Search for the cell housing the specified text and yield its [x, y] center coordinate. 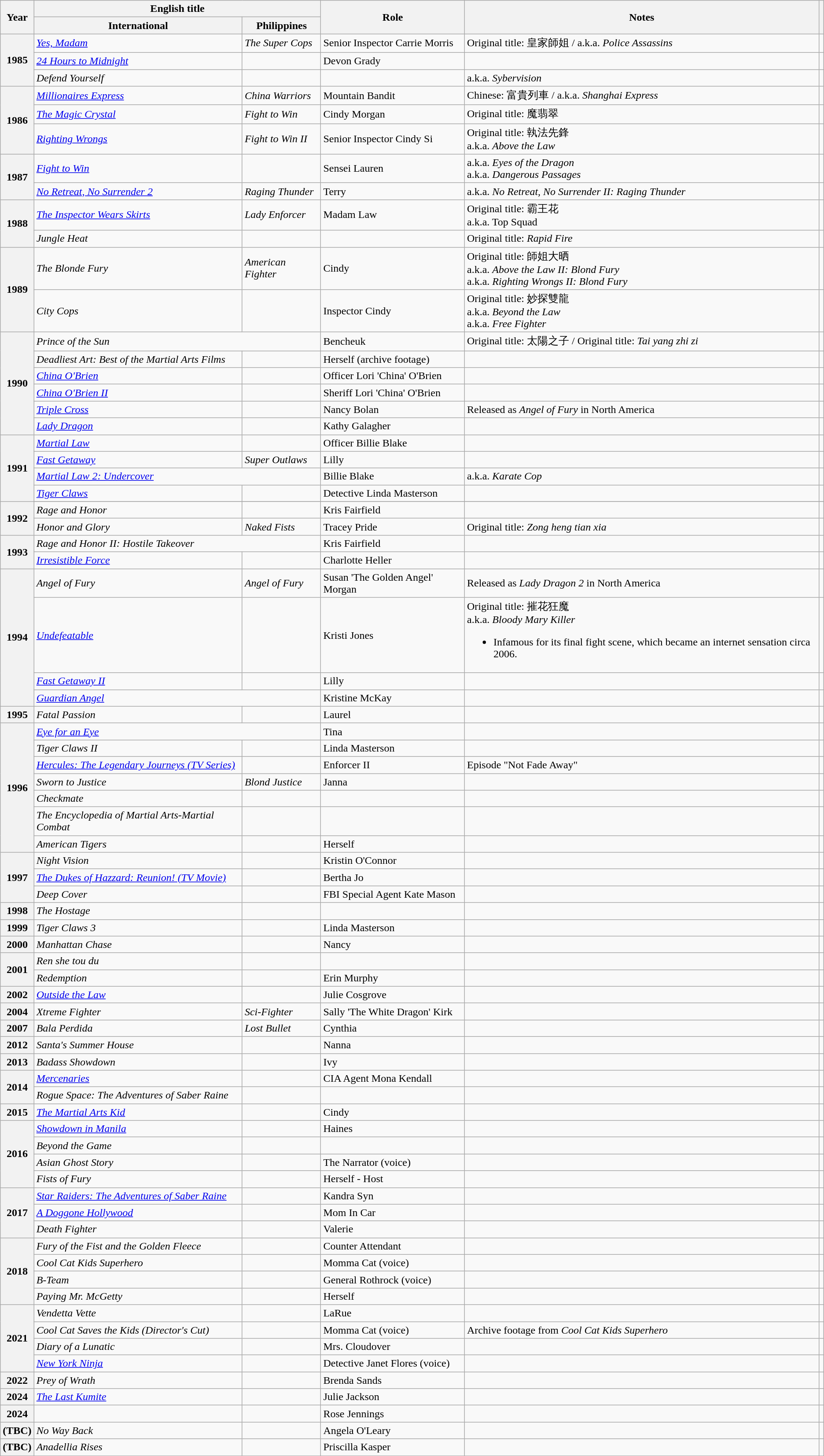
Triple Cross [138, 409]
Kristine McKay [393, 698]
Inspector Cindy [393, 311]
International [138, 26]
1988 [17, 223]
Janna [393, 781]
Officer Billie Blake [393, 443]
Undefeatable [138, 635]
China O'Brien [138, 376]
General Rothrock (voice) [393, 1279]
2021 [17, 1338]
Xtreme Fighter [138, 1011]
Deep Cover [138, 894]
The Super Cops [282, 43]
Tina [393, 731]
Mrs. Cloudover [393, 1347]
Original title: 魔翡翠 [642, 114]
Mom In Car [393, 1213]
The Inspector Wears Skirts [138, 215]
2015 [17, 1112]
Herself - Host [393, 1179]
Mountain Bandit [393, 96]
Cool Cat Kids Superhero [138, 1263]
Valerie [393, 1229]
Vendetta Vette [138, 1313]
1985 [17, 60]
2002 [17, 995]
Julie Jackson [393, 1397]
Role [393, 17]
Lost Bullet [282, 1028]
2014 [17, 1087]
City Cops [138, 311]
New York Ninja [138, 1364]
English title [177, 9]
B-Team [138, 1279]
Prey of Wrath [138, 1380]
1986 [17, 121]
2001 [17, 969]
Rage and Honor [138, 510]
Nancy [393, 944]
Bala Perdida [138, 1028]
a.k.a. No Retreat, No Surrender II: Raging Thunder [642, 191]
Manhattan Chase [138, 944]
Death Fighter [138, 1229]
Showdown in Manila [138, 1129]
Original title: 師姐大晒a.k.a. Above the Law II: Blond Furya.k.a. Righting Wrongs II: Blond Fury [642, 269]
Counter Attendant [393, 1246]
China Warriors [282, 96]
The Encyclopedia of Martial Arts-Martial Combat [138, 822]
No Way Back [138, 1430]
Released as Lady Dragon 2 in North America [642, 583]
Sally 'The White Dragon' Kirk [393, 1011]
No Retreat, No Surrender 2 [138, 191]
Hercules: The Legendary Journeys (TV Series) [138, 765]
Outside the Law [138, 995]
Chinese: 富貴列車 / a.k.a. Shanghai Express [642, 96]
a.k.a. Sybervision [642, 78]
Redemption [138, 978]
Martial Law 2: Undercover [177, 476]
American Tigers [138, 844]
Star Raiders: The Adventures of Saber Raine [138, 1196]
The Blonde Fury [138, 269]
LaRue [393, 1313]
Enforcer II [393, 765]
Mercenaries [138, 1079]
Anadellia Rises [138, 1447]
Original title: Rapid Fire [642, 239]
Released as Angel of Fury in North America [642, 409]
2016 [17, 1154]
Officer Lori 'China' O'Brien [393, 376]
Defend Yourself [138, 78]
Fury of the Fist and the Golden Fleece [138, 1246]
The Martial Arts Kid [138, 1112]
Righting Wrongs [138, 139]
2012 [17, 1045]
Bencheuk [393, 342]
Beyond the Game [138, 1146]
Millionaires Express [138, 96]
1993 [17, 552]
Lady Dragon [138, 426]
Ivy [393, 1062]
Senior Inspector Carrie Morris [393, 43]
Laurel [393, 715]
Senior Inspector Cindy Si [393, 139]
Bertha Jo [393, 877]
Original title: Zong heng tian xia [642, 527]
Herself (archive footage) [393, 359]
Sheriff Lori 'China' O'Brien [393, 393]
Rogue Space: The Adventures of Saber Raine [138, 1095]
The Hostage [138, 911]
Nancy Bolan [393, 409]
Devon Grady [393, 61]
Kristin O'Connor [393, 861]
2004 [17, 1011]
Kristi Jones [393, 635]
Blond Justice [282, 781]
Fists of Fury [138, 1179]
Prince of the Sun [177, 342]
Notes [642, 17]
1991 [17, 468]
Ren she tou du [138, 961]
Naked Fists [282, 527]
Fast Getaway II [138, 681]
Angela O'Leary [393, 1430]
Sci-Fighter [282, 1011]
Eye for an Eye [177, 731]
China O'Brien II [138, 393]
Original title: 霸王花 a.k.a. Top Squad [642, 215]
Paying Mr. McGetty [138, 1296]
Detective Linda Masterson [393, 493]
Sworn to Justice [138, 781]
2017 [17, 1213]
Susan 'The Golden Angel' Morgan [393, 583]
The Last Kumite [138, 1397]
Yes, Madam [138, 43]
Lady Enforcer [282, 215]
1999 [17, 928]
Rose Jennings [393, 1414]
Fast Getaway [138, 460]
Fight to Win II [282, 139]
Billie Blake [393, 476]
1992 [17, 518]
Fatal Passion [138, 715]
24 Hours to Midnight [138, 61]
Night Vision [138, 861]
1997 [17, 877]
Detective Janet Flores (voice) [393, 1364]
Santa's Summer House [138, 1045]
Year [17, 17]
Kathy Galagher [393, 426]
1990 [17, 383]
Cynthia [393, 1028]
A Doggone Hollywood [138, 1213]
Erin Murphy [393, 978]
Episode "Not Fade Away" [642, 765]
Diary of a Lunatic [138, 1347]
1989 [17, 290]
Original title: 皇家師姐 / a.k.a. Police Assassins [642, 43]
Original title: 執法先鋒 a.k.a. Above the Law [642, 139]
The Magic Crystal [138, 114]
1995 [17, 715]
Tiger Claws 3 [138, 928]
Cindy Morgan [393, 114]
2007 [17, 1028]
2013 [17, 1062]
Priscilla Kasper [393, 1447]
Super Outlaws [282, 460]
Tiger Claws [138, 493]
Brenda Sands [393, 1380]
1996 [17, 787]
Terry [393, 191]
Original title: 太陽之子 / Original title: Tai yang zhi zi [642, 342]
Haines [393, 1129]
1994 [17, 638]
Original title: 摧花狂魔 a.k.a. Bloody Mary KillerInfamous for its final fight scene, which became an internet sensation circa 2006. [642, 635]
2022 [17, 1380]
The Narrator (voice) [393, 1162]
Rage and Honor II: Hostile Takeover [177, 543]
Honor and Glory [138, 527]
Kandra Syn [393, 1196]
1987 [17, 177]
Nanna [393, 1045]
Julie Cosgrove [393, 995]
Jungle Heat [138, 239]
Charlotte Heller [393, 560]
1998 [17, 911]
Cool Cat Saves the Kids (Director's Cut) [138, 1330]
Archive footage from Cool Cat Kids Superhero [642, 1330]
The Dukes of Hazzard: Reunion! (TV Movie) [138, 877]
Original title: 妙探雙龍 a.k.a. Beyond the Lawa.k.a. Free Fighter [642, 311]
American Fighter [282, 269]
2018 [17, 1271]
Tiger Claws II [138, 748]
Irresistible Force [138, 560]
Raging Thunder [282, 191]
a.k.a. Eyes of the Dragona.k.a. Dangerous Passages [642, 168]
Tracey Pride [393, 527]
Sensei Lauren [393, 168]
Martial Law [138, 443]
Guardian Angel [177, 698]
Deadliest Art: Best of the Martial Arts Films [138, 359]
Checkmate [138, 799]
2000 [17, 944]
Badass Showdown [138, 1062]
a.k.a. Karate Cop [642, 476]
CIA Agent Mona Kendall [393, 1079]
FBI Special Agent Kate Mason [393, 894]
Philippines [282, 26]
Asian Ghost Story [138, 1162]
Madam Law [393, 215]
